Find where the given text appears and provide that cell's center as [x, y] coordinate. 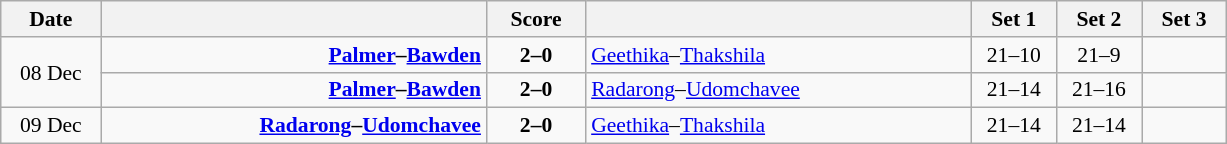
Set 2 [1098, 19]
Set 3 [1184, 19]
Score [536, 19]
Set 1 [1014, 19]
09 Dec [51, 126]
21–9 [1098, 55]
21–10 [1014, 55]
08 Dec [51, 72]
Date [51, 19]
21–16 [1098, 90]
